Return the (X, Y) coordinate for the center point of the cell that contains the specified text.  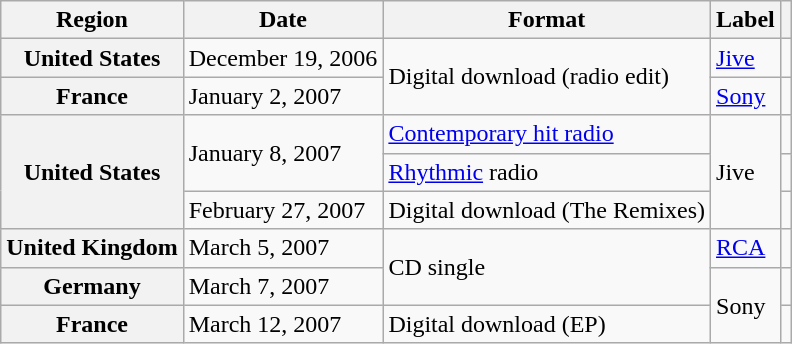
February 27, 2007 (283, 210)
Digital download (EP) (547, 324)
March 12, 2007 (283, 324)
Format (547, 20)
March 5, 2007 (283, 248)
Date (283, 20)
Label (746, 20)
January 2, 2007 (283, 96)
December 19, 2006 (283, 58)
Germany (92, 286)
Digital download (The Remixes) (547, 210)
CD single (547, 267)
United Kingdom (92, 248)
Region (92, 20)
RCA (746, 248)
January 8, 2007 (283, 153)
March 7, 2007 (283, 286)
Rhythmic radio (547, 172)
Contemporary hit radio (547, 134)
Digital download (radio edit) (547, 77)
